Detect which cell encompasses the target text, then output its [x, y] center coordinate. 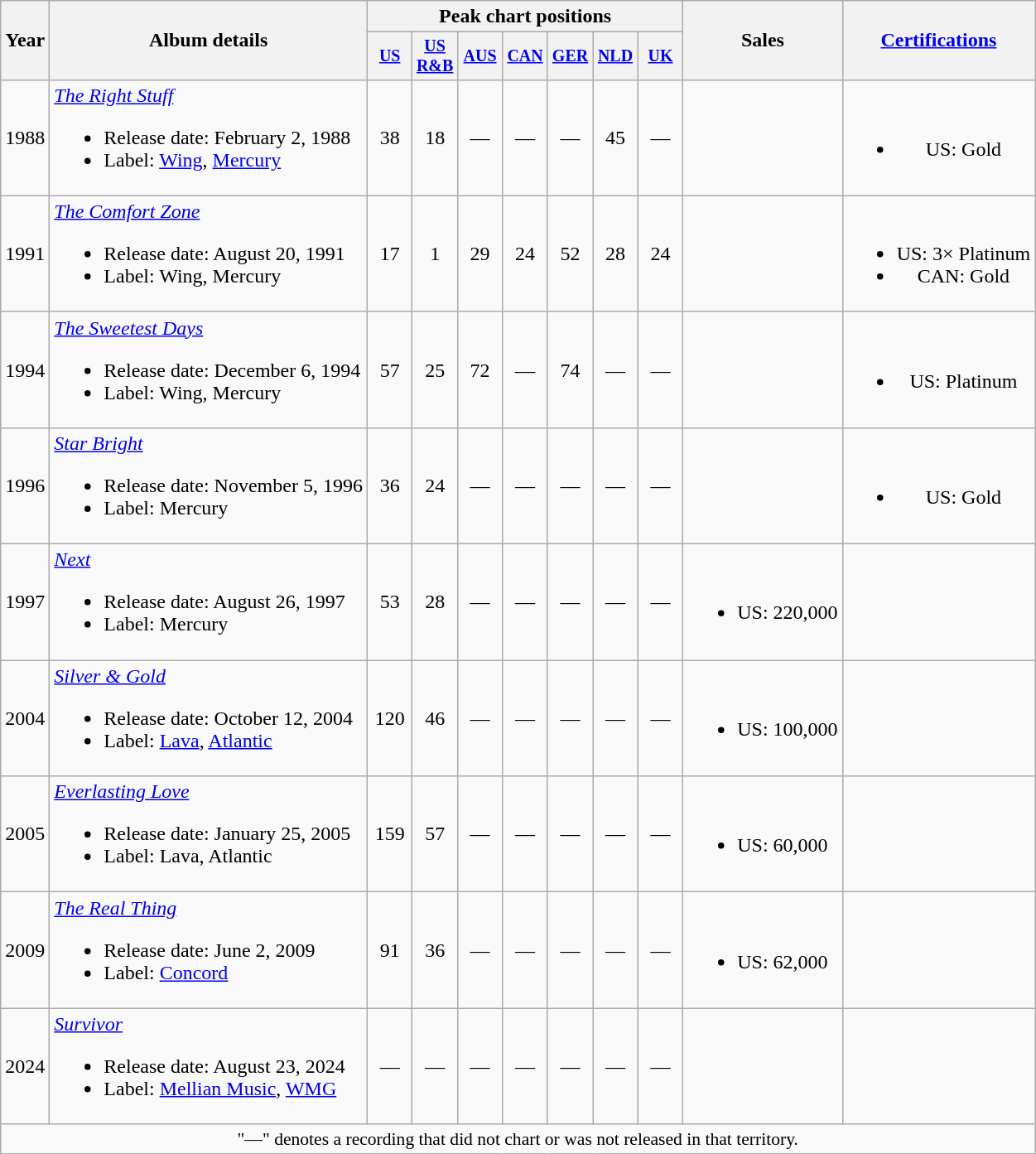
72 [479, 369]
Star BrightRelease date: November 5, 1996Label: Mercury [209, 485]
2024 [25, 1066]
Sales [763, 41]
46 [435, 718]
Silver & Gold Release date: October 12, 2004Label: Lava, Atlantic [209, 718]
SurvivorRelease date: August 23, 2024Label: Mellian Music, WMG [209, 1066]
The Right StuffRelease date: February 2, 1988Label: Wing, Mercury [209, 138]
NLD [615, 56]
NextRelease date: August 26, 1997Label: Mercury [209, 602]
Everlasting LoveRelease date: January 25, 2005Label: Lava, Atlantic [209, 834]
18 [435, 138]
74 [570, 369]
Year [25, 41]
Album details [209, 41]
US R&B [435, 56]
CAN [525, 56]
120 [389, 718]
159 [389, 834]
UK [660, 56]
US [389, 56]
52 [570, 253]
Peak chart positions [525, 17]
2009 [25, 950]
91 [389, 950]
17 [389, 253]
US: 100,000 [763, 718]
Certifications [939, 41]
1996 [25, 485]
"—" denotes a recording that did not chart or was not released in that territory. [518, 1139]
1991 [25, 253]
US: Platinum [939, 369]
US: 62,000 [763, 950]
1 [435, 253]
38 [389, 138]
The Comfort ZoneRelease date: August 20, 1991Label: Wing, Mercury [209, 253]
The Sweetest DaysRelease date: December 6, 1994Label: Wing, Mercury [209, 369]
GER [570, 56]
1988 [25, 138]
The Real Thing Release date: June 2, 2009Label: Concord [209, 950]
1994 [25, 369]
29 [479, 253]
US: 60,000 [763, 834]
US: 220,000 [763, 602]
2005 [25, 834]
53 [389, 602]
AUS [479, 56]
45 [615, 138]
25 [435, 369]
1997 [25, 602]
2004 [25, 718]
US: 3× PlatinumCAN: Gold [939, 253]
